Capture the cell that displays the provided text and extract its [X, Y] central coordinate. 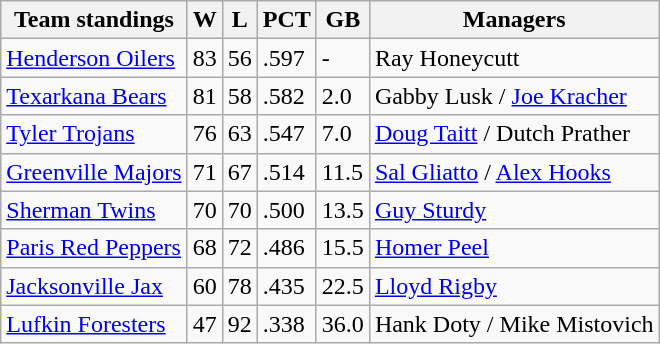
36.0 [342, 324]
.597 [286, 58]
- [342, 58]
81 [204, 96]
Sal Gliatto / Alex Hooks [514, 172]
Team standings [94, 20]
7.0 [342, 134]
13.5 [342, 210]
72 [240, 248]
Gabby Lusk / Joe Kracher [514, 96]
W [204, 20]
60 [204, 286]
47 [204, 324]
L [240, 20]
Ray Honeycutt [514, 58]
76 [204, 134]
.582 [286, 96]
11.5 [342, 172]
58 [240, 96]
PCT [286, 20]
Tyler Trojans [94, 134]
68 [204, 248]
2.0 [342, 96]
83 [204, 58]
15.5 [342, 248]
Guy Sturdy [514, 210]
.514 [286, 172]
92 [240, 324]
78 [240, 286]
Doug Taitt / Dutch Prather [514, 134]
56 [240, 58]
.500 [286, 210]
71 [204, 172]
63 [240, 134]
.486 [286, 248]
Managers [514, 20]
.338 [286, 324]
Homer Peel [514, 248]
Jacksonville Jax [94, 286]
Lloyd Rigby [514, 286]
Lufkin Foresters [94, 324]
22.5 [342, 286]
Paris Red Peppers [94, 248]
GB [342, 20]
Greenville Majors [94, 172]
Sherman Twins [94, 210]
Henderson Oilers [94, 58]
.435 [286, 286]
67 [240, 172]
Hank Doty / Mike Mistovich [514, 324]
.547 [286, 134]
Texarkana Bears [94, 96]
